Output the (X, Y) coordinate of the center of the cell containing the given text.  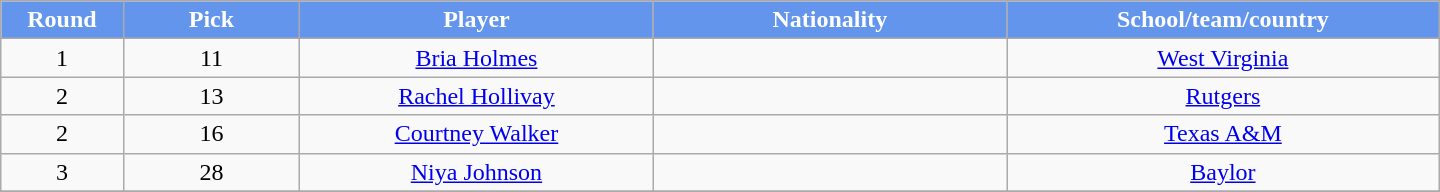
Courtney Walker (476, 134)
Player (476, 20)
Niya Johnson (476, 172)
West Virginia (1224, 58)
Round (62, 20)
13 (212, 96)
1 (62, 58)
School/team/country (1224, 20)
11 (212, 58)
Nationality (830, 20)
Rutgers (1224, 96)
Texas A&M (1224, 134)
3 (62, 172)
28 (212, 172)
Rachel Hollivay (476, 96)
Pick (212, 20)
Baylor (1224, 172)
16 (212, 134)
Bria Holmes (476, 58)
